From the cell containing the given text, extract its center point as (X, Y) coordinate. 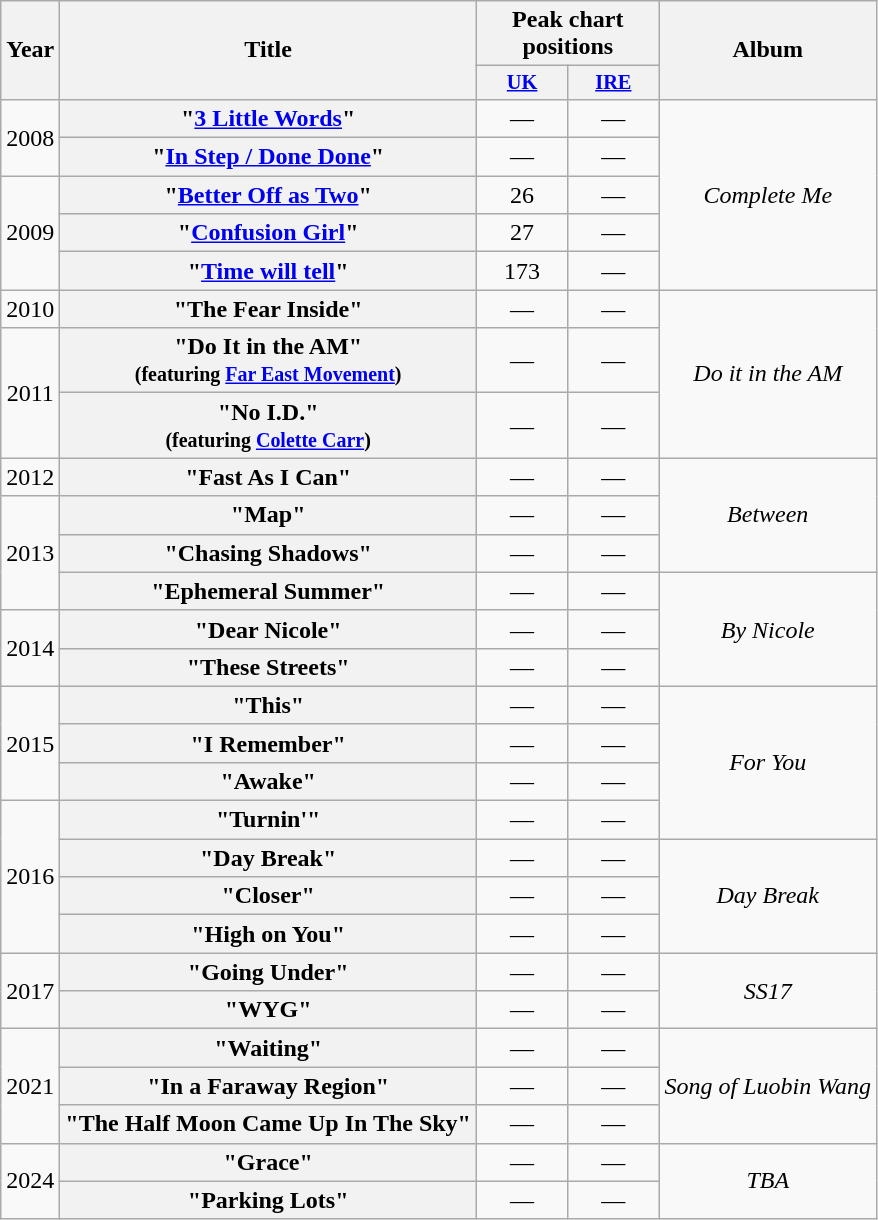
"Dear Nicole" (268, 629)
26 (522, 195)
IRE (614, 83)
Complete Me (768, 194)
2011 (30, 393)
2024 (30, 1181)
Year (30, 50)
173 (522, 271)
Album (768, 50)
27 (522, 233)
"WYG" (268, 1010)
Title (268, 50)
"Fast As I Can" (268, 477)
"Closer" (268, 896)
"High on You" (268, 934)
"Turnin'" (268, 820)
Peak chart positions (567, 34)
2008 (30, 137)
"Ephemeral Summer" (268, 591)
Between (768, 515)
"I Remember" (268, 743)
"This" (268, 705)
Song of Luobin Wang (768, 1086)
"3 Little Words" (268, 118)
2010 (30, 309)
"The Fear Inside" (268, 309)
SS17 (768, 991)
2012 (30, 477)
"Waiting" (268, 1048)
"No I.D."(featuring Colette Carr) (268, 426)
"Going Under" (268, 972)
2021 (30, 1086)
"In Step / Done Done" (268, 157)
"In a Faraway Region" (268, 1086)
For You (768, 762)
"Better Off as Two" (268, 195)
2017 (30, 991)
Do it in the AM (768, 374)
2015 (30, 743)
2013 (30, 553)
"Do It in the AM"(featuring Far East Movement) (268, 360)
"Grace" (268, 1162)
"Map" (268, 515)
"Confusion Girl" (268, 233)
"Parking Lots" (268, 1200)
2009 (30, 233)
TBA (768, 1181)
UK (522, 83)
"The Half Moon Came Up In The Sky" (268, 1124)
Day Break (768, 896)
"Awake" (268, 781)
"Chasing Shadows" (268, 553)
2014 (30, 648)
"Time will tell" (268, 271)
"Day Break" (268, 858)
By Nicole (768, 629)
2016 (30, 877)
"These Streets" (268, 667)
